Capture the cell that displays the provided text and extract its [x, y] central coordinate. 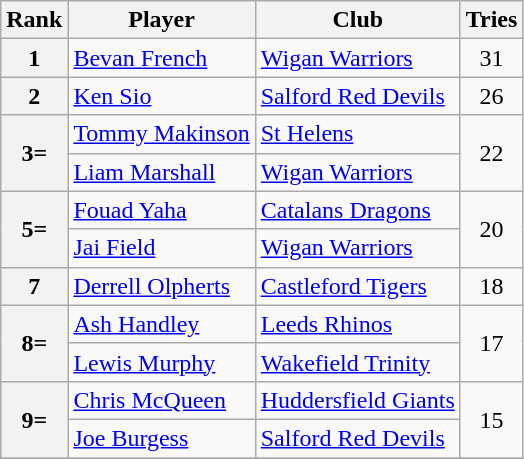
Lewis Murphy [162, 362]
15 [492, 419]
2 [34, 96]
7 [34, 286]
Player [162, 20]
31 [492, 58]
1 [34, 58]
22 [492, 153]
St Helens [358, 134]
Jai Field [162, 248]
Chris McQueen [162, 400]
Catalans Dragons [358, 210]
20 [492, 229]
Ash Handley [162, 324]
Rank [34, 20]
Ken Sio [162, 96]
Liam Marshall [162, 172]
17 [492, 343]
Derrell Olpherts [162, 286]
Club [358, 20]
8= [34, 343]
5= [34, 229]
Castleford Tigers [358, 286]
Fouad Yaha [162, 210]
3= [34, 153]
Joe Burgess [162, 438]
9= [34, 419]
Tries [492, 20]
Huddersfield Giants [358, 400]
Bevan French [162, 58]
26 [492, 96]
Wakefield Trinity [358, 362]
Tommy Makinson [162, 134]
Leeds Rhinos [358, 324]
18 [492, 286]
